Pinpoint the cell where the given text exists, returning its [X, Y] midpoint coordinate. 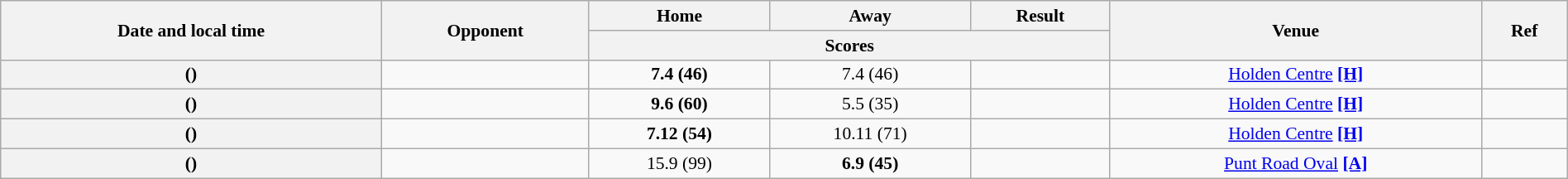
6.9 (45) [870, 163]
10.11 (71) [870, 134]
Result [1040, 16]
Home [679, 16]
Punt Road Oval [A] [1295, 163]
Away [870, 16]
Ref [1524, 30]
Date and local time [192, 30]
Venue [1295, 30]
Opponent [485, 30]
7.12 (54) [679, 134]
9.6 (60) [679, 104]
Scores [849, 46]
15.9 (99) [679, 163]
5.5 (35) [870, 104]
